Locate the cell with the specified text and output its (X, Y) center coordinate. 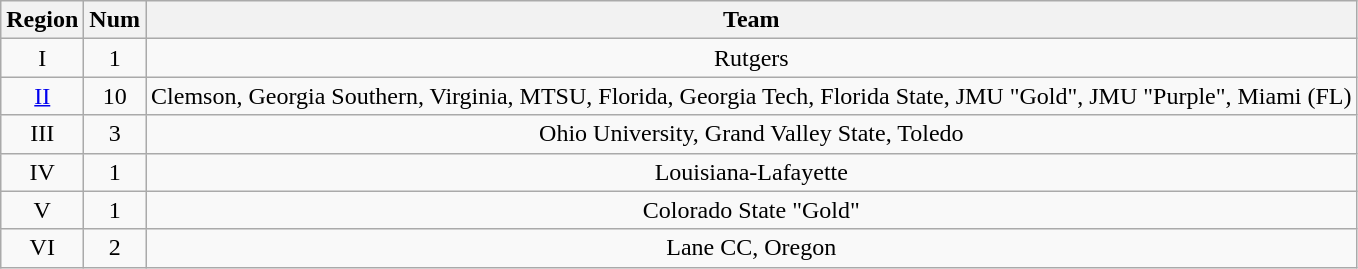
IV (42, 172)
10 (115, 96)
Lane CC, Oregon (752, 248)
Clemson, Georgia Southern, Virginia, MTSU, Florida, Georgia Tech, Florida State, JMU "Gold", JMU "Purple", Miami (FL) (752, 96)
Ohio University, Grand Valley State, Toledo (752, 134)
VI (42, 248)
Colorado State "Gold" (752, 210)
2 (115, 248)
Rutgers (752, 58)
Team (752, 20)
3 (115, 134)
V (42, 210)
Region (42, 20)
II (42, 96)
III (42, 134)
Louisiana-Lafayette (752, 172)
I (42, 58)
Num (115, 20)
